Return [x, y] of the center of cell containing provided text 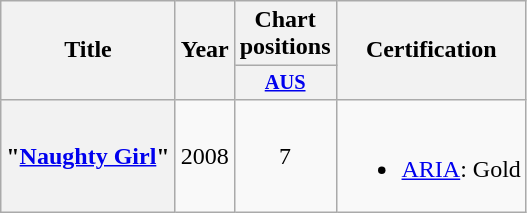
7 [285, 156]
Title [88, 50]
"Naughty Girl" [88, 156]
ARIA: Gold [431, 156]
Certification [431, 50]
2008 [204, 156]
Year [204, 50]
AUS [285, 83]
Chart positions [285, 34]
